Scan for the cell matching the given text and deliver its (x, y) coordinate at center. 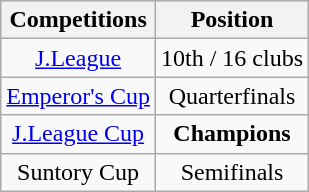
Competitions (78, 20)
Champions (232, 134)
Position (232, 20)
Semifinals (232, 172)
10th / 16 clubs (232, 58)
Quarterfinals (232, 96)
Emperor's Cup (78, 96)
J.League Cup (78, 134)
Suntory Cup (78, 172)
J.League (78, 58)
